Provide the [x, y] coordinate of the cell's center where the given text is located.  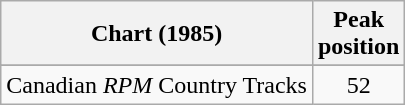
Canadian RPM Country Tracks [157, 85]
52 [358, 85]
Peakposition [358, 34]
Chart (1985) [157, 34]
